Locate the cell with the specified text and output its [X, Y] center coordinate. 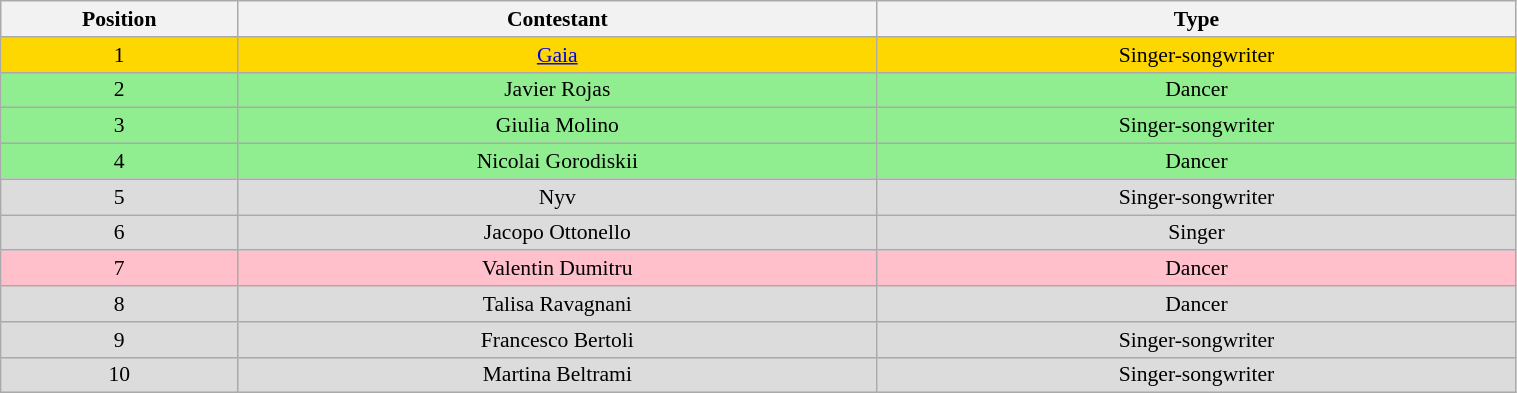
1 [120, 55]
Giulia Molino [558, 126]
4 [120, 162]
Type [1196, 19]
7 [120, 269]
3 [120, 126]
10 [120, 375]
6 [120, 233]
2 [120, 90]
Nicolai Gorodiskii [558, 162]
Position [120, 19]
Talisa Ravagnani [558, 304]
8 [120, 304]
Valentin Dumitru [558, 269]
Martina Beltrami [558, 375]
9 [120, 340]
Jacopo Ottonello [558, 233]
Javier Rojas [558, 90]
Contestant [558, 19]
Nyv [558, 197]
Francesco Bertoli [558, 340]
Gaia [558, 55]
5 [120, 197]
Singer [1196, 233]
